Capture the cell that displays the provided text and extract its (X, Y) central coordinate. 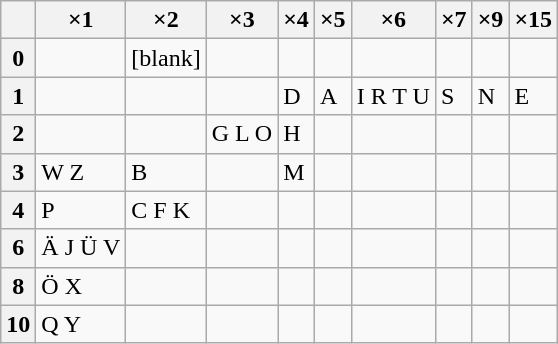
×1 (81, 20)
N (490, 96)
Ö X (81, 286)
3 (18, 172)
Ä J Ü V (81, 248)
1 (18, 96)
6 (18, 248)
8 (18, 286)
×6 (393, 20)
H (296, 134)
10 (18, 324)
Q Y (81, 324)
×2 (166, 20)
G L O (242, 134)
×3 (242, 20)
W Z (81, 172)
I R T U (393, 96)
A (332, 96)
D (296, 96)
×4 (296, 20)
2 (18, 134)
B (166, 172)
4 (18, 210)
×9 (490, 20)
S (454, 96)
P (81, 210)
×15 (534, 20)
×7 (454, 20)
0 (18, 58)
E (534, 96)
×5 (332, 20)
M (296, 172)
[blank] (166, 58)
C F K (166, 210)
